For the text-containing cell, return its midpoint in [X, Y] coordinate format. 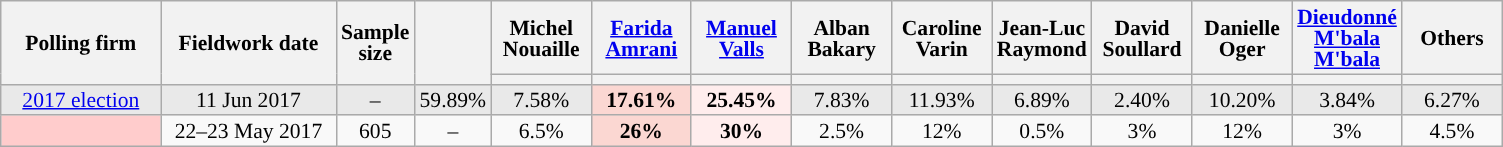
26% [641, 132]
30% [741, 132]
2017 election [81, 100]
Samplesize [375, 42]
Michel Nouaille [541, 38]
2.5% [842, 132]
Alban Bakary [842, 38]
Manuel Valls [741, 38]
2.40% [1142, 100]
Danielle Oger [1242, 38]
7.83% [842, 100]
Jean-Luc Raymond [1042, 38]
11.93% [942, 100]
10.20% [1242, 100]
0.5% [1042, 132]
6.89% [1042, 100]
22–23 May 2017 [248, 132]
Farida Amrani [641, 38]
7.58% [541, 100]
59.89% [452, 100]
Polling firm [81, 42]
3.84% [1347, 100]
11 Jun 2017 [248, 100]
Caroline Varin [942, 38]
4.5% [1452, 132]
605 [375, 132]
6.5% [541, 132]
Fieldwork date [248, 42]
6.27% [1452, 100]
Dieudonné M'bala M'bala [1347, 38]
David Soullard [1142, 38]
Others [1452, 38]
25.45% [741, 100]
17.61% [641, 100]
